Search for the cell housing the specified text and yield its (x, y) center coordinate. 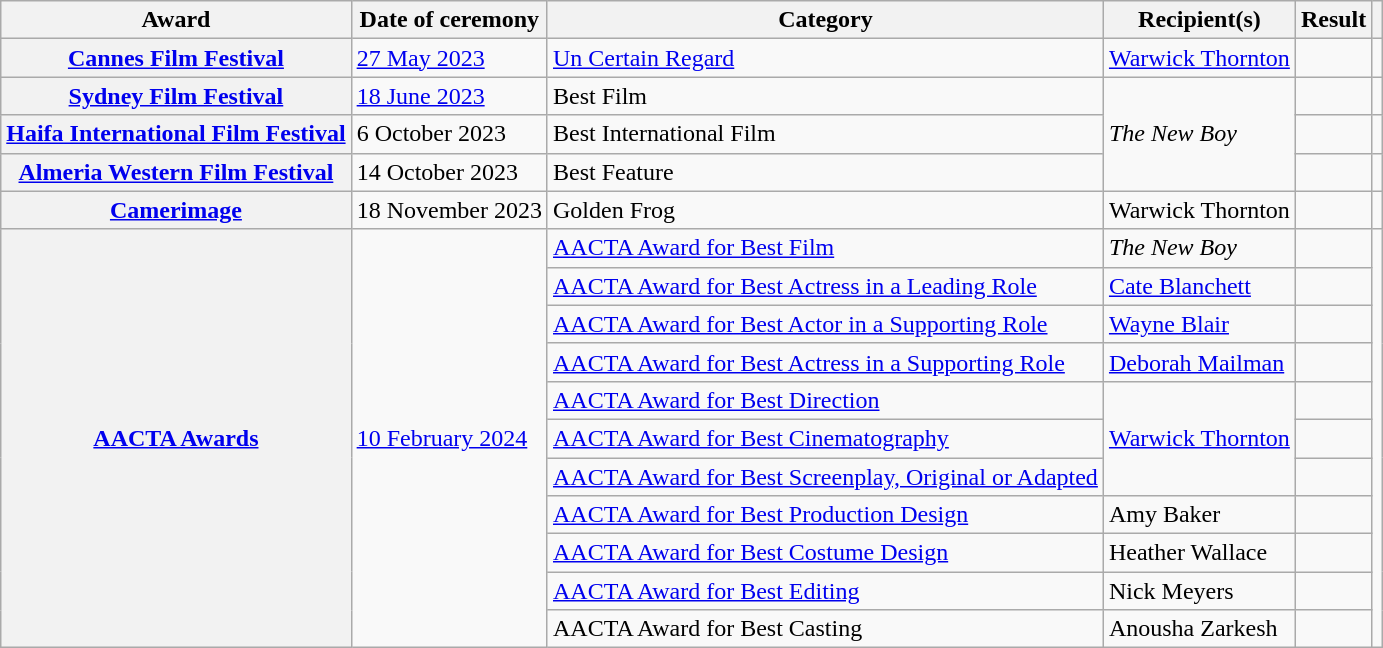
AACTA Award for Best Production Design (825, 515)
Best International Film (825, 134)
Best Film (825, 96)
Best Feature (825, 172)
Award (176, 20)
27 May 2023 (449, 58)
Amy Baker (1199, 515)
AACTA Award for Best Screenplay, Original or Adapted (825, 477)
Heather Wallace (1199, 553)
Category (825, 20)
AACTA Award for Best Editing (825, 591)
AACTA Award for Best Actor in a Supporting Role (825, 324)
AACTA Awards (176, 438)
18 June 2023 (449, 96)
10 February 2024 (449, 438)
AACTA Award for Best Casting (825, 629)
AACTA Award for Best Cinematography (825, 438)
Almeria Western Film Festival (176, 172)
Cannes Film Festival (176, 58)
AACTA Award for Best Actress in a Supporting Role (825, 362)
Anousha Zarkesh (1199, 629)
Nick Meyers (1199, 591)
Haifa International Film Festival (176, 134)
14 October 2023 (449, 172)
AACTA Award for Best Costume Design (825, 553)
AACTA Award for Best Direction (825, 400)
AACTA Award for Best Film (825, 248)
Wayne Blair (1199, 324)
Un Certain Regard (825, 58)
Date of ceremony (449, 20)
6 October 2023 (449, 134)
AACTA Award for Best Actress in a Leading Role (825, 286)
Cate Blanchett (1199, 286)
Result (1333, 20)
Recipient(s) (1199, 20)
Camerimage (176, 210)
18 November 2023 (449, 210)
Golden Frog (825, 210)
Deborah Mailman (1199, 362)
Sydney Film Festival (176, 96)
